Search for the cell housing the specified text and yield its [X, Y] center coordinate. 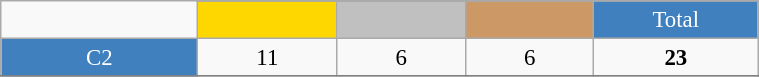
11 [268, 58]
23 [676, 58]
C2 [100, 58]
Total [676, 20]
